Pinpoint the cell where the given text exists, returning its [X, Y] midpoint coordinate. 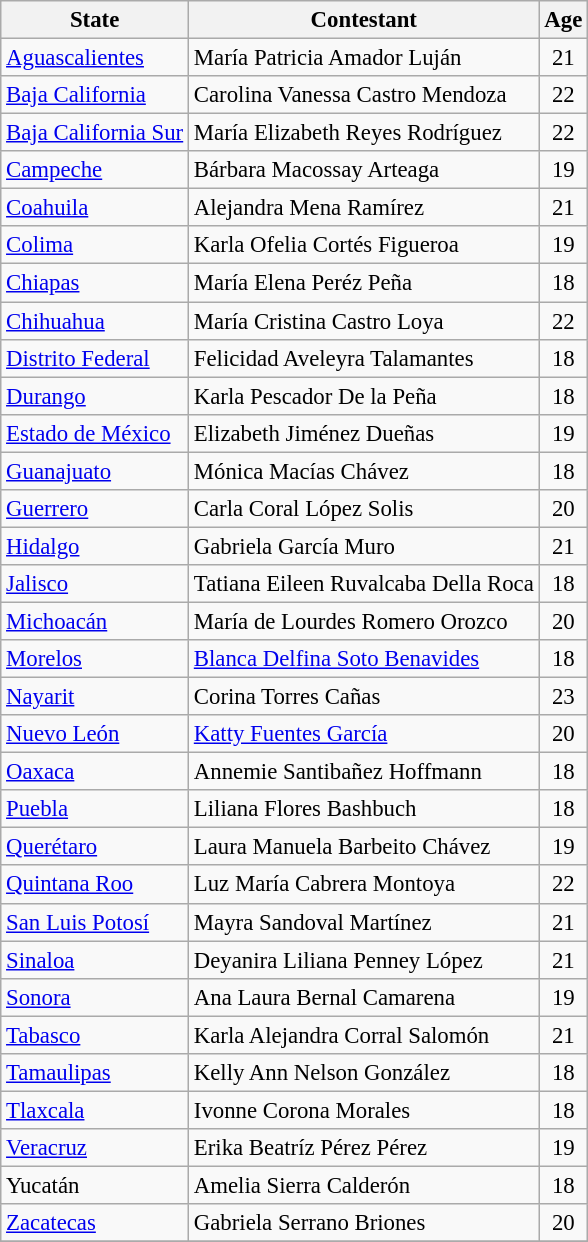
Tamaulipas [95, 1073]
State [95, 20]
Deyanira Liliana Penney López [364, 960]
Sinaloa [95, 960]
Carolina Vanessa Castro Mendoza [364, 95]
Baja California [95, 95]
Ivonne Corona Morales [364, 1110]
Morelos [95, 659]
Felicidad Aveleyra Talamantes [364, 358]
Campeche [95, 170]
Laura Manuela Barbeito Chávez [364, 847]
Alejandra Mena Ramírez [364, 208]
Colima [95, 245]
Luz María Cabrera Montoya [364, 885]
Bárbara Macossay Arteaga [364, 170]
Katty Fuentes García [364, 734]
Guanajuato [95, 471]
Karla Ofelia Cortés Figueroa [364, 245]
Karla Alejandra Corral Salomón [364, 1035]
Nuevo León [95, 734]
Liliana Flores Bashbuch [364, 809]
Tabasco [95, 1035]
Annemie Santibañez Hoffmann [364, 772]
Tatiana Eileen Ruvalcaba Della Roca [364, 584]
Karla Pescador De la Peña [364, 396]
Distrito Federal [95, 358]
Ana Laura Bernal Camarena [364, 997]
Oaxaca [95, 772]
Zacatecas [95, 1223]
Michoacán [95, 621]
Elizabeth Jiménez Dueñas [364, 433]
Blanca Delfina Soto Benavides [364, 659]
Hidalgo [95, 546]
Amelia Sierra Calderón [364, 1185]
Guerrero [95, 509]
Estado de México [95, 433]
San Luis Potosí [95, 922]
María Elena Peréz Peña [364, 283]
Carla Coral López Solis [364, 509]
Quintana Roo [95, 885]
Kelly Ann Nelson González [364, 1073]
23 [564, 697]
Aguascalientes [95, 58]
María Patricia Amador Luján [364, 58]
Sonora [95, 997]
Querétaro [95, 847]
Chiapas [95, 283]
Age [564, 20]
Durango [95, 396]
Gabriela García Muro [364, 546]
Corina Torres Cañas [364, 697]
Contestant [364, 20]
Tlaxcala [95, 1110]
María de Lourdes Romero Orozco [364, 621]
Nayarit [95, 697]
Puebla [95, 809]
Baja California Sur [95, 133]
María Cristina Castro Loya [364, 321]
Chihuahua [95, 321]
Yucatán [95, 1185]
Jalisco [95, 584]
Erika Beatríz Pérez Pérez [364, 1148]
Mayra Sandoval Martínez [364, 922]
Gabriela Serrano Briones [364, 1223]
Veracruz [95, 1148]
Mónica Macías Chávez [364, 471]
Coahuila [95, 208]
María Elizabeth Reyes Rodríguez [364, 133]
